Identify which cell holds the provided text, then report its [X, Y] central coordinate. 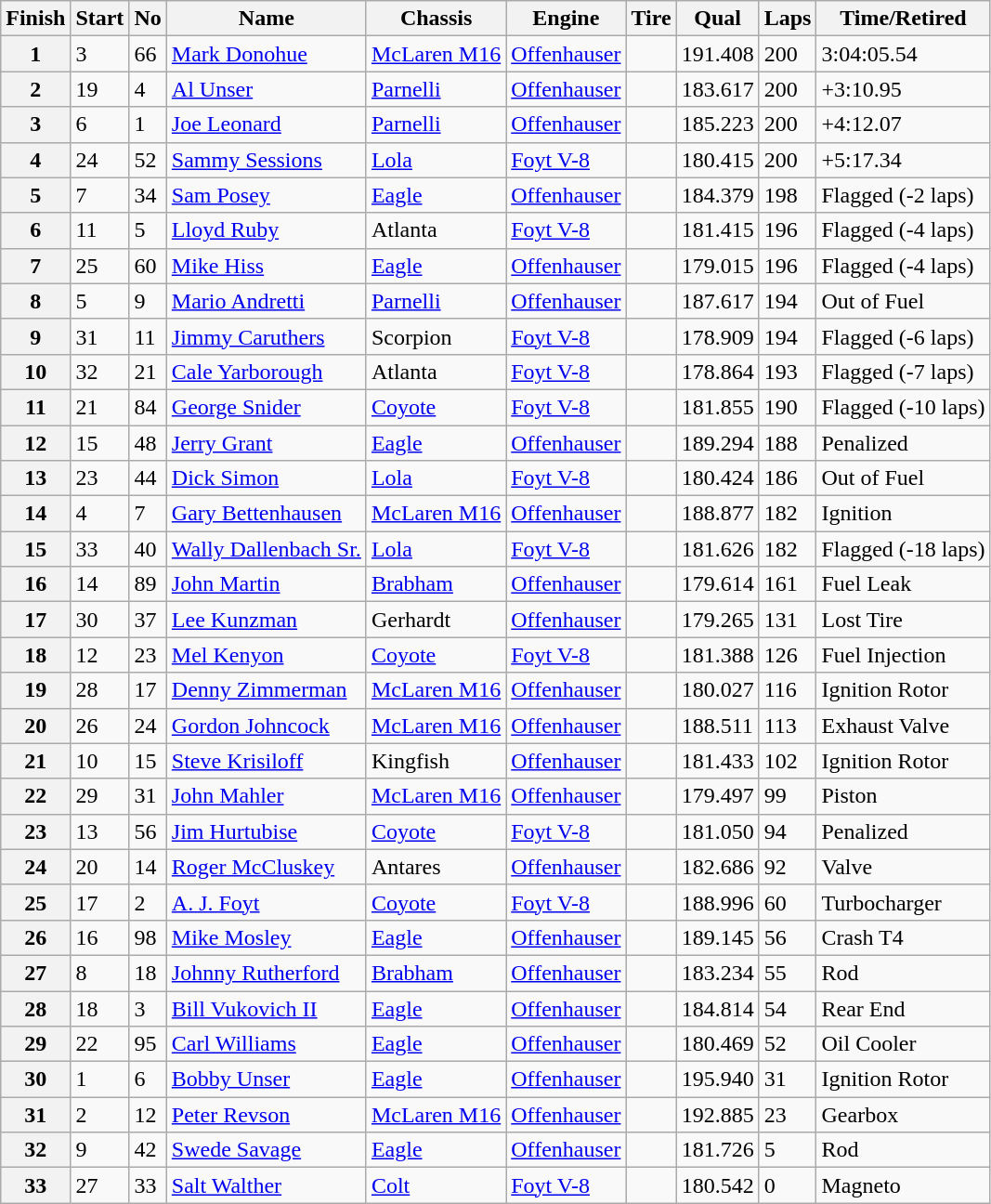
94 [788, 831]
102 [788, 761]
Jim Hurtubise [266, 831]
180.415 [717, 160]
126 [788, 655]
66 [148, 54]
178.909 [717, 336]
A. J. Foyt [266, 902]
180.542 [717, 1185]
Turbocharger [903, 902]
Tire [651, 19]
Steve Krisiloff [266, 761]
Gerhardt [436, 620]
161 [788, 584]
3:04:05.54 [903, 54]
178.864 [717, 372]
Flagged (-6 laps) [903, 336]
Swede Savage [266, 1150]
Scorpion [436, 336]
181.050 [717, 831]
Fuel Leak [903, 584]
Start [100, 19]
Gordon Johncock [266, 726]
Gary Bettenhausen [266, 514]
Bobby Unser [266, 1080]
184.379 [717, 195]
179.265 [717, 620]
185.223 [717, 124]
195.940 [717, 1080]
Bill Vukovich II [266, 1008]
Qual [717, 19]
183.234 [717, 973]
48 [148, 443]
Piston [903, 796]
179.015 [717, 266]
181.415 [717, 230]
Flagged (-2 laps) [903, 195]
Jimmy Caruthers [266, 336]
Magneto [903, 1185]
Ignition [903, 514]
188.511 [717, 726]
Mario Andretti [266, 301]
Gearbox [903, 1115]
190 [788, 407]
184.814 [717, 1008]
113 [788, 726]
John Martin [266, 584]
Name [266, 19]
98 [148, 937]
191.408 [717, 54]
Kingfish [436, 761]
Roger McCluskey [266, 867]
Johnny Rutherford [266, 973]
Oil Cooler [903, 1044]
George Snider [266, 407]
181.855 [717, 407]
Chassis [436, 19]
Peter Revson [266, 1115]
Carl Williams [266, 1044]
Finish [35, 19]
40 [148, 549]
Sammy Sessions [266, 160]
187.617 [717, 301]
Engine [567, 19]
Denny Zimmerman [266, 690]
Fuel Injection [903, 655]
55 [788, 973]
181.726 [717, 1150]
186 [788, 478]
Mel Kenyon [266, 655]
181.388 [717, 655]
99 [788, 796]
Crash T4 [903, 937]
180.424 [717, 478]
Lost Tire [903, 620]
188.996 [717, 902]
181.626 [717, 549]
Rear End [903, 1008]
+5:17.34 [903, 160]
Wally Dallenbach Sr. [266, 549]
Al Unser [266, 89]
Mike Hiss [266, 266]
179.497 [717, 796]
182.686 [717, 867]
44 [148, 478]
Salt Walther [266, 1185]
Antares [436, 867]
37 [148, 620]
Exhaust Valve [903, 726]
+3:10.95 [903, 89]
188 [788, 443]
34 [148, 195]
95 [148, 1044]
Laps [788, 19]
181.433 [717, 761]
+4:12.07 [903, 124]
92 [788, 867]
Cale Yarborough [266, 372]
Dick Simon [266, 478]
42 [148, 1150]
189.145 [717, 937]
Sam Posey [266, 195]
Jerry Grant [266, 443]
Time/Retired [903, 19]
Lloyd Ruby [266, 230]
0 [788, 1185]
89 [148, 584]
84 [148, 407]
Flagged (-18 laps) [903, 549]
198 [788, 195]
Joe Leonard [266, 124]
Flagged (-7 laps) [903, 372]
192.885 [717, 1115]
John Mahler [266, 796]
188.877 [717, 514]
193 [788, 372]
131 [788, 620]
54 [788, 1008]
Valve [903, 867]
183.617 [717, 89]
180.027 [717, 690]
116 [788, 690]
Mark Donohue [266, 54]
Lee Kunzman [266, 620]
Mike Mosley [266, 937]
No [148, 19]
Colt [436, 1185]
179.614 [717, 584]
Flagged (-10 laps) [903, 407]
189.294 [717, 443]
180.469 [717, 1044]
